Return [x, y] of the center of cell containing provided text 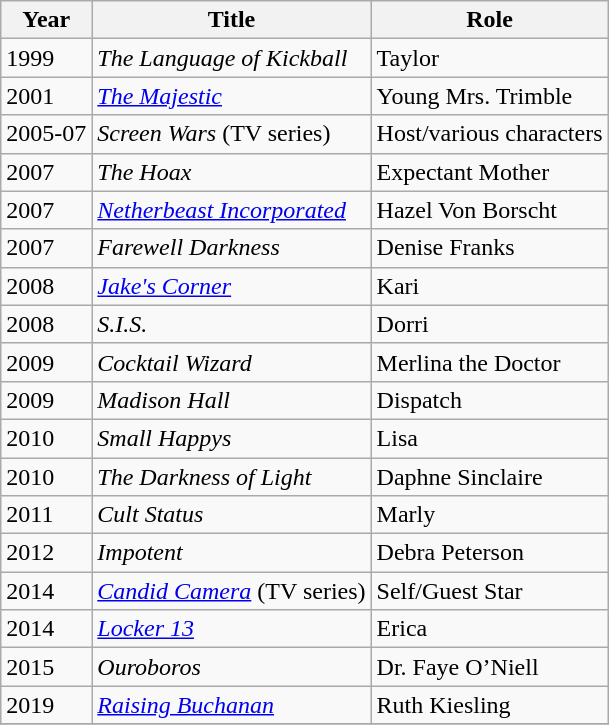
Cult Status [232, 515]
Denise Franks [490, 248]
The Hoax [232, 172]
Kari [490, 286]
Screen Wars (TV series) [232, 134]
Erica [490, 629]
The Majestic [232, 96]
Title [232, 20]
1999 [46, 58]
2019 [46, 705]
2011 [46, 515]
Raising Buchanan [232, 705]
Daphne Sinclaire [490, 477]
2005-07 [46, 134]
Expectant Mother [490, 172]
Self/Guest Star [490, 591]
Taylor [490, 58]
Impotent [232, 553]
Dorri [490, 324]
Locker 13 [232, 629]
Ruth Kiesling [490, 705]
Year [46, 20]
Lisa [490, 438]
Debra Peterson [490, 553]
S.I.S. [232, 324]
Jake's Corner [232, 286]
Host/various characters [490, 134]
The Language of Kickball [232, 58]
The Darkness of Light [232, 477]
2015 [46, 667]
Role [490, 20]
Candid Camera (TV series) [232, 591]
Farewell Darkness [232, 248]
Ouroboros [232, 667]
Dispatch [490, 400]
Dr. Faye O’Niell [490, 667]
Cocktail Wizard [232, 362]
Young Mrs. Trimble [490, 96]
Small Happys [232, 438]
Hazel Von Borscht [490, 210]
Netherbeast Incorporated [232, 210]
2012 [46, 553]
Merlina the Doctor [490, 362]
2001 [46, 96]
Marly [490, 515]
Madison Hall [232, 400]
